Search for the cell housing the specified text and yield its (X, Y) center coordinate. 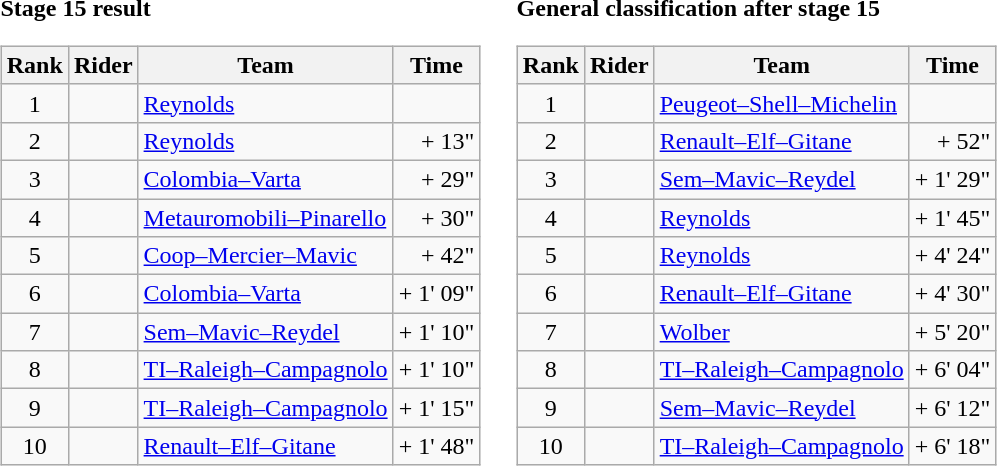
+ 1' 45" (952, 217)
+ 5' 20" (952, 332)
+ 1' 29" (952, 179)
+ 13" (436, 141)
+ 6' 04" (952, 370)
+ 52" (952, 141)
Metauromobili–Pinarello (266, 217)
+ 6' 12" (952, 408)
+ 29" (436, 179)
Peugeot–Shell–Michelin (782, 103)
Wolber (782, 332)
Coop–Mercier–Mavic (266, 256)
+ 1' 15" (436, 408)
+ 30" (436, 217)
+ 4' 30" (952, 294)
+ 1' 09" (436, 294)
+ 4' 24" (952, 256)
+ 1' 48" (436, 446)
+ 42" (436, 256)
+ 6' 18" (952, 446)
